Provide the (X, Y) coordinate of the cell's center where the given text is located.  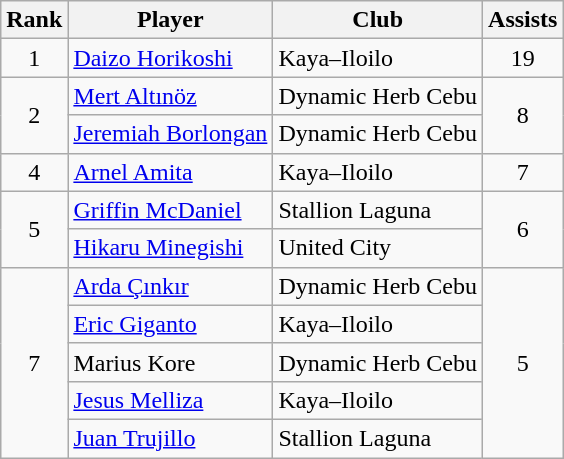
Daizo Horikoshi (170, 58)
2 (34, 115)
Jeremiah Borlongan (170, 134)
Juan Trujillo (170, 438)
Club (378, 20)
Mert Altınöz (170, 96)
Assists (523, 20)
4 (34, 172)
Player (170, 20)
Marius Kore (170, 362)
6 (523, 229)
Jesus Melliza (170, 400)
Hikaru Minegishi (170, 248)
1 (34, 58)
Eric Giganto (170, 324)
19 (523, 58)
Arnel Amita (170, 172)
Rank (34, 20)
8 (523, 115)
United City (378, 248)
Griffin McDaniel (170, 210)
Arda Çınkır (170, 286)
